Scan for the cell matching the given text and deliver its [X, Y] coordinate at center. 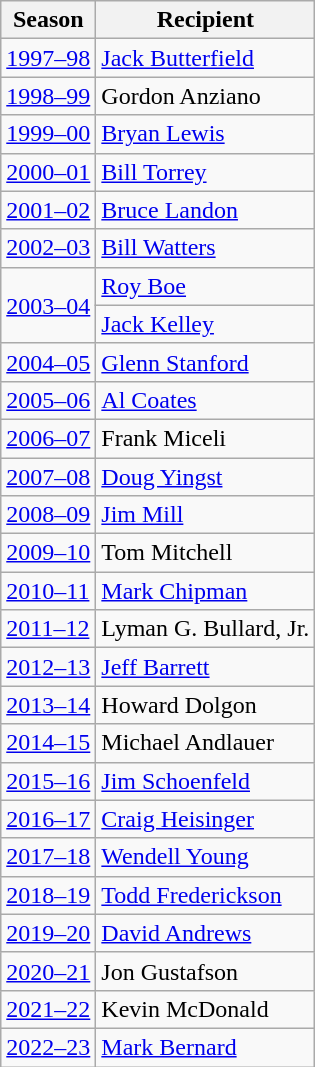
2022–23 [48, 1047]
Jeff Barrett [206, 667]
Roy Boe [206, 286]
Recipient [206, 20]
2016–17 [48, 819]
2011–12 [48, 629]
2019–20 [48, 933]
Gordon Anziano [206, 96]
2002–03 [48, 248]
1997–98 [48, 58]
Jack Butterfield [206, 58]
2003–04 [48, 305]
Kevin McDonald [206, 1009]
2018–19 [48, 895]
2014–15 [48, 743]
2015–16 [48, 781]
Mark Chipman [206, 591]
Jon Gustafson [206, 971]
Michael Andlauer [206, 743]
Mark Bernard [206, 1047]
2013–14 [48, 705]
2009–10 [48, 553]
2004–05 [48, 362]
Doug Yingst [206, 477]
Frank Miceli [206, 438]
2001–02 [48, 210]
2008–09 [48, 515]
Glenn Stanford [206, 362]
1999–00 [48, 134]
2021–22 [48, 1009]
2000–01 [48, 172]
2012–13 [48, 667]
David Andrews [206, 933]
2005–06 [48, 400]
Howard Dolgon [206, 705]
Season [48, 20]
Bruce Landon [206, 210]
2017–18 [48, 857]
2010–11 [48, 591]
Bill Watters [206, 248]
2007–08 [48, 477]
Lyman G. Bullard, Jr. [206, 629]
Craig Heisinger [206, 819]
Tom Mitchell [206, 553]
Jim Schoenfeld [206, 781]
2020–21 [48, 971]
Al Coates [206, 400]
Todd Frederickson [206, 895]
Wendell Young [206, 857]
Jack Kelley [206, 324]
Bryan Lewis [206, 134]
Jim Mill [206, 515]
1998–99 [48, 96]
2006–07 [48, 438]
Bill Torrey [206, 172]
